Identify which cell holds the provided text, then report its (x, y) central coordinate. 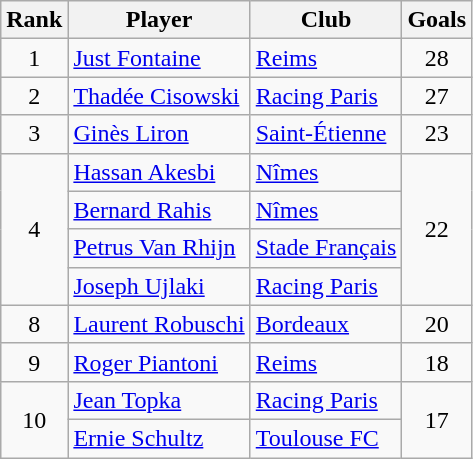
Joseph Ujlaki (159, 286)
Just Fontaine (159, 58)
Roger Piantoni (159, 362)
Thadée Cisowski (159, 96)
1 (34, 58)
23 (437, 134)
Bernard Rahis (159, 210)
4 (34, 229)
Hassan Akesbi (159, 172)
Toulouse FC (326, 438)
Jean Topka (159, 400)
27 (437, 96)
18 (437, 362)
Stade Français (326, 248)
Saint-Étienne (326, 134)
2 (34, 96)
28 (437, 58)
22 (437, 229)
Bordeaux (326, 324)
9 (34, 362)
Ginès Liron (159, 134)
Ernie Schultz (159, 438)
Goals (437, 20)
8 (34, 324)
20 (437, 324)
17 (437, 419)
3 (34, 134)
Club (326, 20)
Petrus Van Rhijn (159, 248)
Rank (34, 20)
10 (34, 419)
Player (159, 20)
Laurent Robuschi (159, 324)
